Return the [X, Y] coordinate for the center point of the cell that contains the specified text.  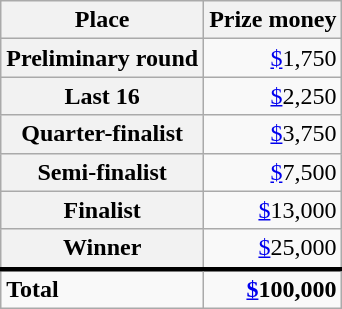
Last 16 [102, 96]
Preliminary round [102, 58]
$25,000 [273, 249]
Winner [102, 249]
Place [102, 20]
Semi-finalist [102, 172]
$2,250 [273, 96]
$1,750 [273, 58]
Quarter-finalist [102, 134]
Prize money [273, 20]
$13,000 [273, 210]
$7,500 [273, 172]
Finalist [102, 210]
Total [102, 289]
$100,000 [273, 289]
$3,750 [273, 134]
